Pinpoint the cell where the given text exists, returning its (X, Y) midpoint coordinate. 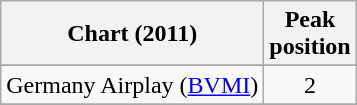
2 (310, 85)
Chart (2011) (132, 34)
Peakposition (310, 34)
Germany Airplay (BVMI) (132, 85)
